Identify which cell holds the provided text, then report its (x, y) central coordinate. 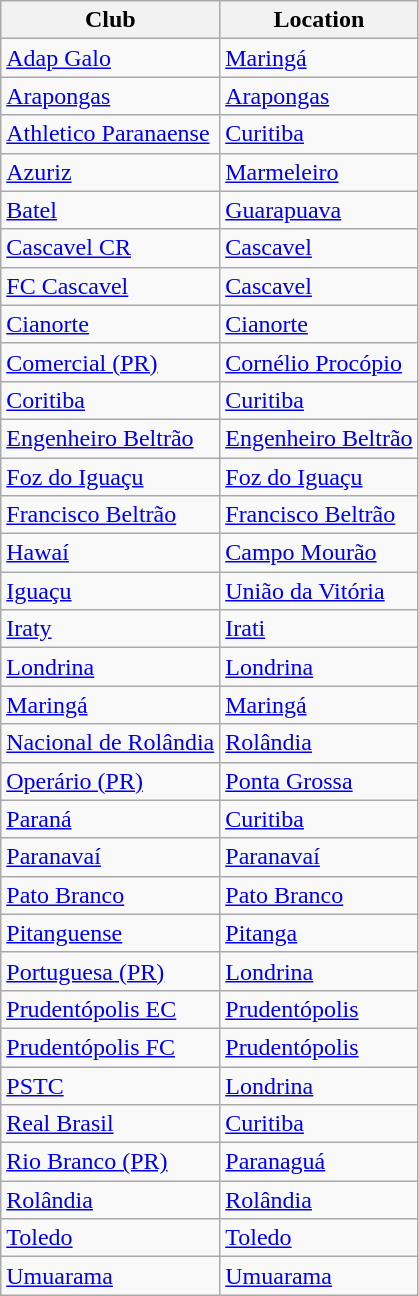
Azuriz (110, 172)
Prudentópolis FC (110, 1047)
Marmeleiro (319, 172)
Iraty (110, 629)
Nacional de Rolândia (110, 743)
Operário (PR) (110, 781)
Guarapuava (319, 210)
Irati (319, 629)
PSTC (110, 1085)
FC Cascavel (110, 286)
Adap Galo (110, 58)
Batel (110, 210)
Comercial (PR) (110, 362)
Real Brasil (110, 1124)
Paranaguá (319, 1162)
Cornélio Procópio (319, 362)
Portuguesa (PR) (110, 971)
Paraná (110, 819)
Pitanguense (110, 933)
Campo Mourão (319, 553)
Prudentópolis EC (110, 1009)
Hawaí (110, 553)
Athletico Paranaense (110, 134)
Rio Branco (PR) (110, 1162)
Iguaçu (110, 591)
Cascavel CR (110, 248)
Location (319, 20)
Coritiba (110, 400)
Pitanga (319, 933)
União da Vitória (319, 591)
Ponta Grossa (319, 781)
Club (110, 20)
